Capture the cell that displays the provided text and extract its (x, y) central coordinate. 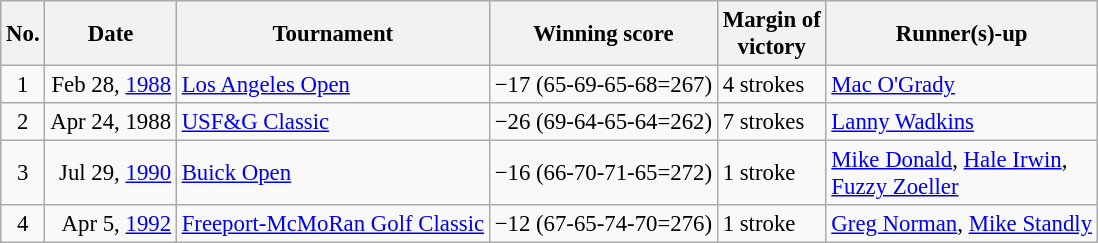
Apr 5, 1992 (110, 224)
Los Angeles Open (332, 85)
Apr 24, 1988 (110, 122)
Winning score (603, 34)
7 strokes (772, 122)
Buick Open (332, 174)
Runner(s)-up (962, 34)
Freeport-McMoRan Golf Classic (332, 224)
4 (23, 224)
−26 (69-64-65-64=262) (603, 122)
Tournament (332, 34)
Date (110, 34)
Margin ofvictory (772, 34)
1 (23, 85)
Feb 28, 1988 (110, 85)
−12 (67-65-74-70=276) (603, 224)
Jul 29, 1990 (110, 174)
3 (23, 174)
Lanny Wadkins (962, 122)
4 strokes (772, 85)
Mac O'Grady (962, 85)
2 (23, 122)
Greg Norman, Mike Standly (962, 224)
No. (23, 34)
−16 (66-70-71-65=272) (603, 174)
−17 (65-69-65-68=267) (603, 85)
USF&G Classic (332, 122)
Mike Donald, Hale Irwin, Fuzzy Zoeller (962, 174)
